Detect which cell encompasses the target text, then output its (X, Y) center coordinate. 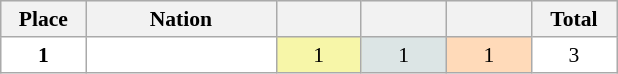
Place (44, 19)
Nation (181, 19)
3 (574, 55)
Total (574, 19)
